Find where the given text appears and provide that cell's center as (X, Y) coordinate. 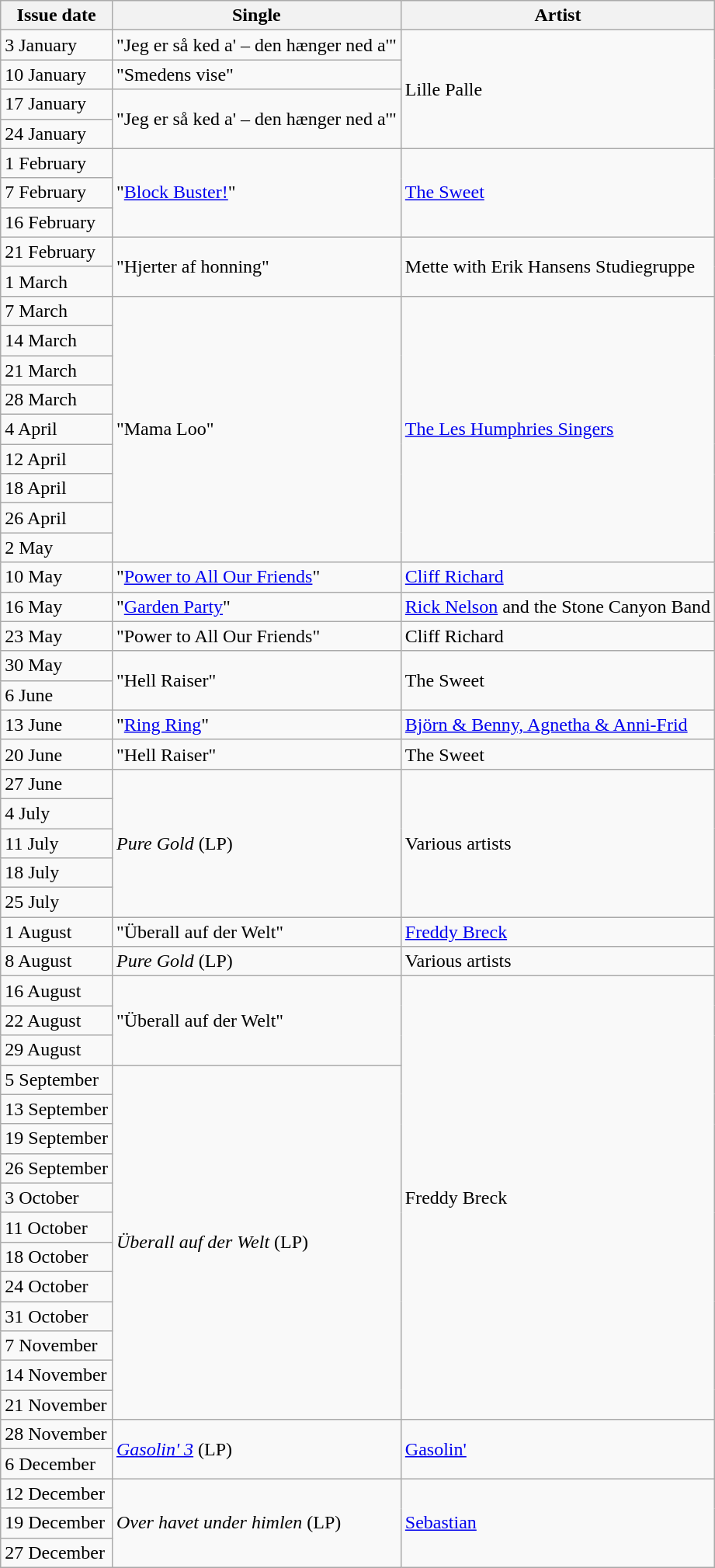
21 February (57, 252)
Überall auf der Welt (LP) (256, 1243)
19 September (57, 1139)
1 March (57, 281)
Sebastian (557, 1523)
Issue date (57, 16)
20 June (57, 754)
13 September (57, 1109)
Björn & Benny, Agnetha & Anni-Frid (557, 725)
4 April (57, 429)
18 July (57, 873)
18 October (57, 1257)
26 April (57, 518)
17 January (57, 104)
14 March (57, 340)
31 October (57, 1316)
26 September (57, 1168)
29 August (57, 1050)
27 June (57, 784)
1 February (57, 163)
10 January (57, 75)
16 May (57, 607)
12 December (57, 1493)
19 December (57, 1523)
18 April (57, 488)
1 August (57, 932)
28 March (57, 400)
24 January (57, 134)
3 October (57, 1198)
Rick Nelson and the Stone Canyon Band (557, 607)
7 March (57, 311)
Gasolin' 3 (LP) (256, 1449)
7 November (57, 1346)
Mette with Erik Hansens Studiegruppe (557, 266)
16 August (57, 991)
24 October (57, 1286)
25 July (57, 902)
The Les Humphries Singers (557, 429)
27 December (57, 1552)
11 October (57, 1227)
3 January (57, 45)
Gasolin' (557, 1449)
7 February (57, 193)
"Ring Ring" (256, 725)
8 August (57, 961)
4 July (57, 813)
12 April (57, 459)
Lille Palle (557, 89)
Artist (557, 16)
"Garden Party" (256, 607)
"Mama Loo" (256, 429)
13 June (57, 725)
30 May (57, 666)
21 November (57, 1405)
6 June (57, 695)
"Block Buster!" (256, 193)
21 March (57, 370)
14 November (57, 1375)
2 May (57, 548)
6 December (57, 1464)
"Hjerter af honning" (256, 266)
Over havet under himlen (LP) (256, 1523)
5 September (57, 1080)
16 February (57, 222)
23 May (57, 636)
22 August (57, 1020)
11 July (57, 843)
10 May (57, 577)
Single (256, 16)
"Smedens vise" (256, 75)
28 November (57, 1434)
